Find where the given text appears and provide that cell's center as (X, Y) coordinate. 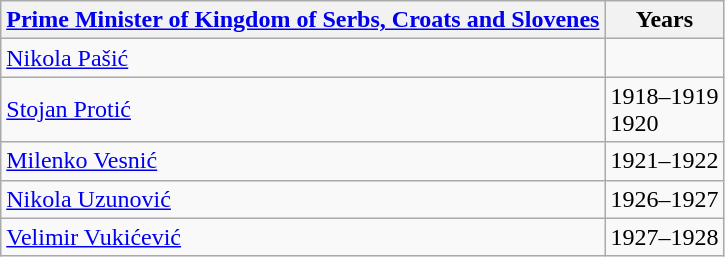
Prime Minister of Kingdom of Serbs, Croats and Slovenes (303, 20)
Milenko Vesnić (303, 161)
1926–1927 (664, 199)
1921–1922 (664, 161)
1918–19191920 (664, 110)
1927–1928 (664, 237)
Stojan Protić (303, 110)
Nikola Uzunović (303, 199)
Velimir Vukićević (303, 237)
Nikola Pašić (303, 58)
Years (664, 20)
